Extract the (x, y) coordinate from the center of the cell holding the provided text.  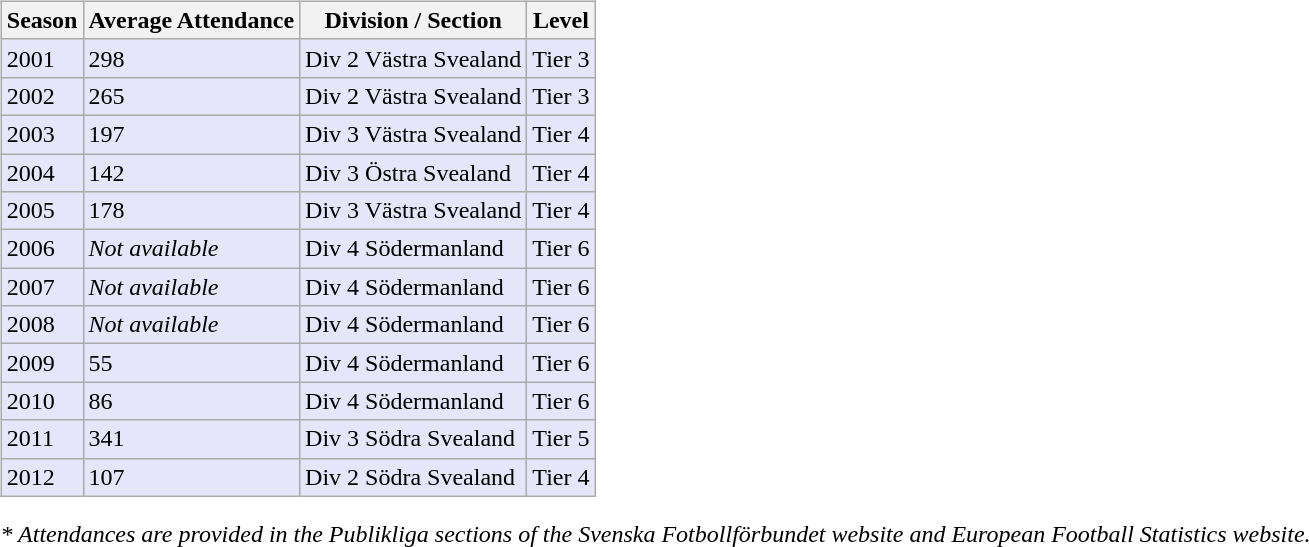
2005 (42, 211)
107 (192, 477)
Season (42, 20)
2011 (42, 439)
265 (192, 96)
86 (192, 401)
2010 (42, 401)
Div 3 Östra Svealand (414, 173)
Division / Section (414, 20)
2008 (42, 325)
Tier 5 (561, 439)
2002 (42, 96)
298 (192, 58)
Average Attendance (192, 20)
2006 (42, 249)
2009 (42, 363)
2003 (42, 134)
Level (561, 20)
2012 (42, 477)
341 (192, 439)
142 (192, 173)
2007 (42, 287)
178 (192, 211)
Div 3 Södra Svealand (414, 439)
197 (192, 134)
2004 (42, 173)
Div 2 Södra Svealand (414, 477)
55 (192, 363)
2001 (42, 58)
